Identify which cell holds the provided text, then report its (X, Y) central coordinate. 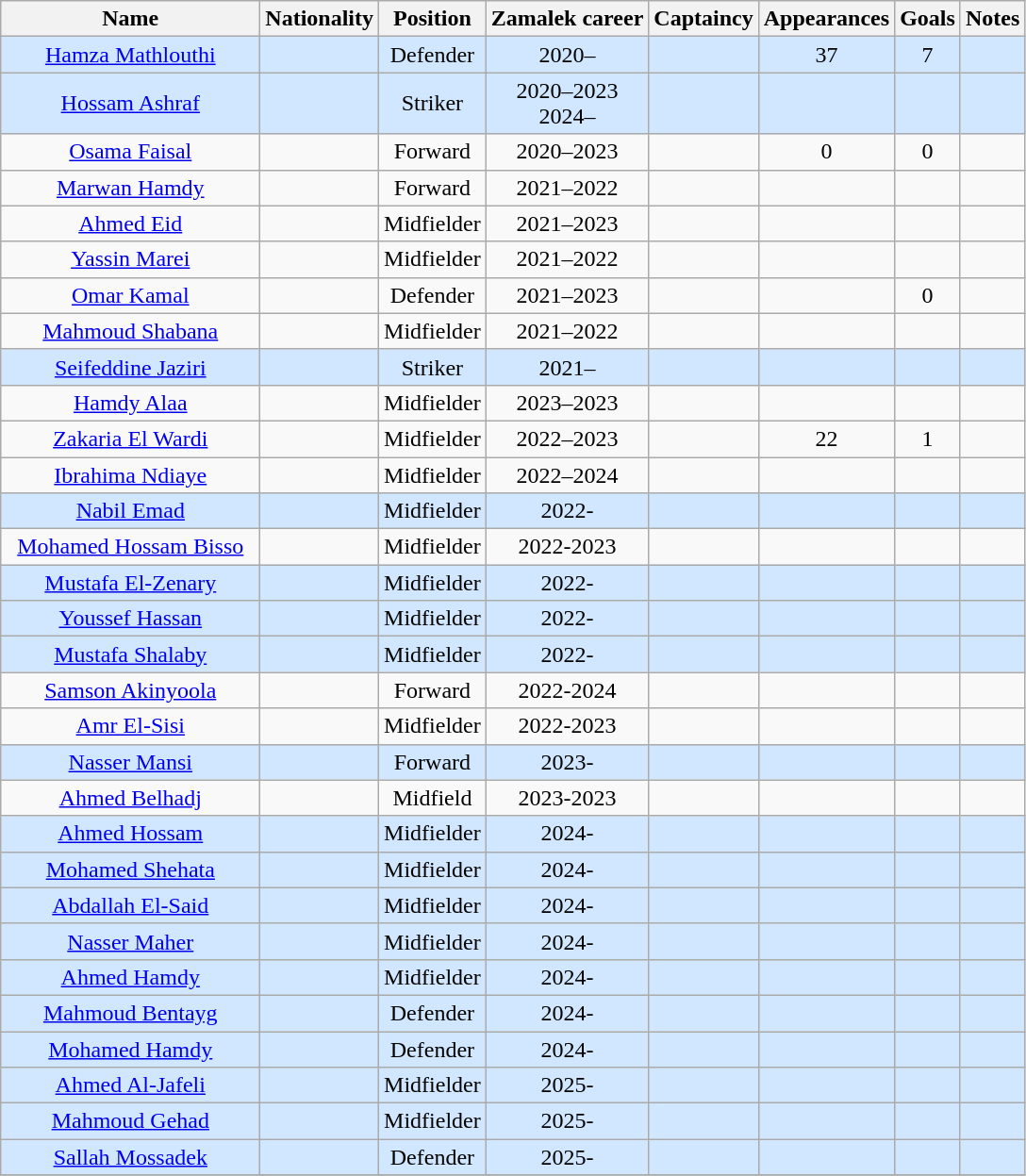
Mustafa El-Zenary (130, 583)
Seifeddine Jaziri (130, 367)
Mohamed Shehata (130, 870)
Zakaria El Wardi (130, 439)
Mustafa Shalaby (130, 654)
2023–2023 (568, 403)
Yassin Marei (130, 259)
Samson Akinyoola (130, 690)
Nationality (320, 19)
Amr El-Sisi (130, 726)
Hamza Mathlouthi (130, 55)
22 (826, 439)
Ahmed Hossam (130, 834)
Omar Kamal (130, 295)
Ahmed Hamdy (130, 977)
Position (433, 19)
Hossam Ashraf (130, 104)
2022-2024 (568, 690)
2022–2023 (568, 439)
Mahmoud Gehad (130, 1121)
Nabil Emad (130, 511)
Zamalek career (568, 19)
Ahmed Al-Jafeli (130, 1085)
2020– (568, 55)
Marwan Hamdy (130, 188)
Sallah Mossadek (130, 1157)
Notes (992, 19)
Appearances (826, 19)
2023-2023 (568, 798)
Abdallah El-Said (130, 905)
Mohamed Hamdy (130, 1050)
7 (928, 55)
Nasser Maher (130, 941)
Nasser Mansi (130, 762)
Mohamed Hossam Bisso (130, 547)
2023- (568, 762)
Mahmoud Bentayg (130, 1013)
Youssef Hassan (130, 619)
2020–2023 2024– (568, 104)
2021– (568, 367)
Goals (928, 19)
Name (130, 19)
Midfield (433, 798)
Ahmed Belhadj (130, 798)
Captaincy (703, 19)
37 (826, 55)
1 (928, 439)
Osama Faisal (130, 152)
Ahmed Eid (130, 224)
Mahmoud Shabana (130, 331)
Hamdy Alaa (130, 403)
2022–2024 (568, 474)
Ibrahima Ndiaye (130, 474)
2020–2023 (568, 152)
